For the text-containing cell, return its midpoint in [X, Y] coordinate format. 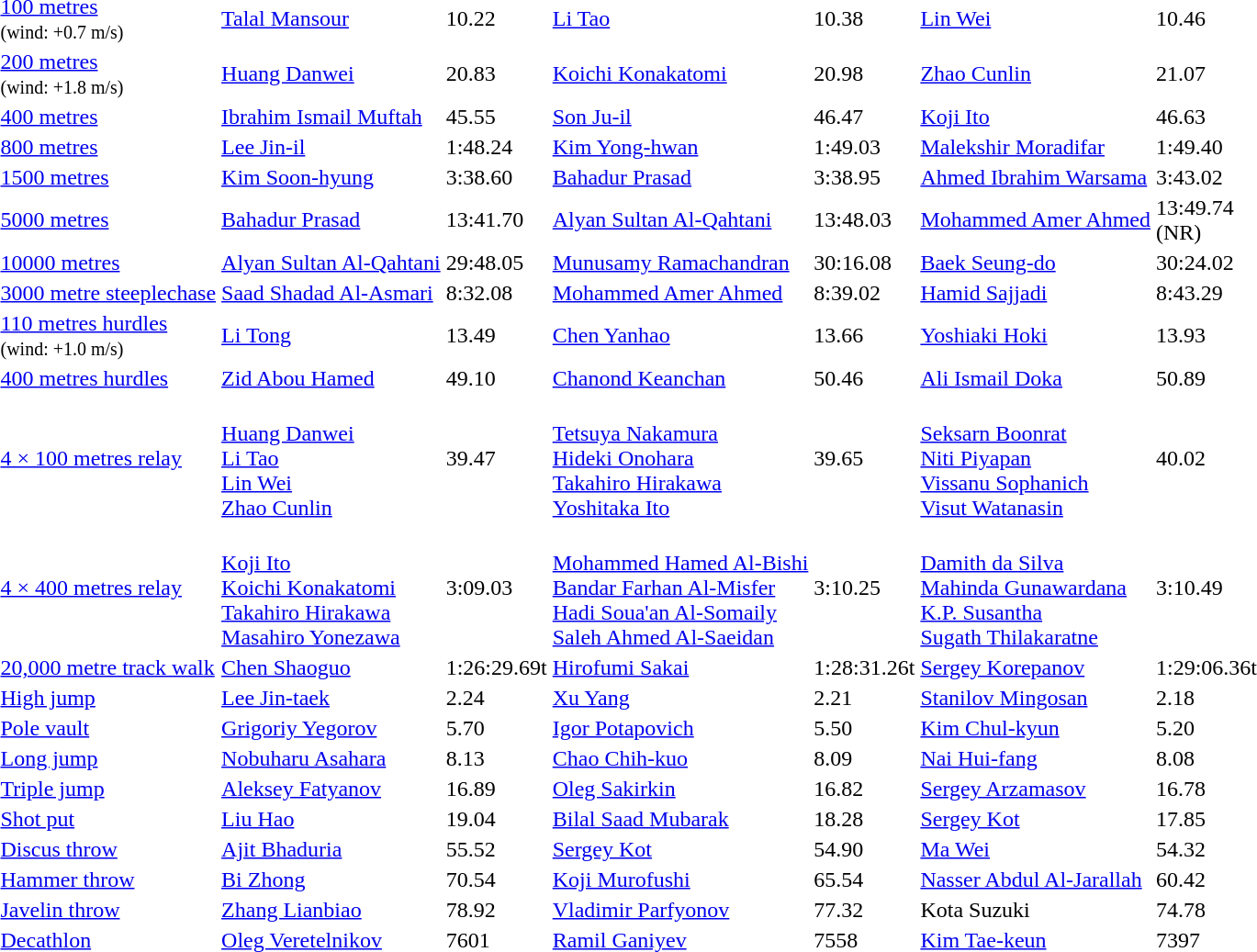
Nai Hui-fang [1036, 758]
Tetsuya NakamuraHideki OnoharaTakahiro HirakawaYoshitaka Ito [680, 458]
Sergey Korepanov [1036, 667]
20.83 [496, 73]
Grigoriy Yegorov [331, 728]
Liu Hao [331, 819]
5.70 [496, 728]
1:26:29.69t [496, 667]
Chen Yanhao [680, 336]
8.13 [496, 758]
Koichi Konakatomi [680, 73]
50.46 [865, 378]
2.24 [496, 698]
1:49.03 [865, 147]
Chen Shaoguo [331, 667]
Damith da SilvaMahinda GunawardanaK.P. SusanthaSugath Thilakaratne [1036, 588]
1:48.24 [496, 147]
8:32.08 [496, 293]
77.32 [865, 910]
Kota Suzuki [1036, 910]
Baek Seung-do [1036, 263]
Vladimir Parfyonov [680, 910]
Huang Danwei [331, 73]
Ajit Bhaduria [331, 849]
Chanond Keanchan [680, 378]
16.82 [865, 789]
8:39.02 [865, 293]
Hamid Sajjadi [1036, 293]
49.10 [496, 378]
65.54 [865, 879]
45.55 [496, 117]
39.65 [865, 458]
3:09.03 [496, 588]
18.28 [865, 819]
13:41.70 [496, 220]
Kim Soon-hyung [331, 177]
Sergey Arzamasov [1036, 789]
Seksarn BoonratNiti PiyapanVissanu SophanichVisut Watanasin [1036, 458]
3:38.95 [865, 177]
Ahmed Ibrahim Warsama [1036, 177]
54.90 [865, 849]
Koji Murofushi [680, 879]
55.52 [496, 849]
16.89 [496, 789]
29:48.05 [496, 263]
Aleksey Fatyanov [331, 789]
Son Ju-il [680, 117]
Chao Chih-kuo [680, 758]
3:10.25 [865, 588]
Kim Chul-kyun [1036, 728]
Nasser Abdul Al-Jarallah [1036, 879]
Lee Jin-taek [331, 698]
30:16.08 [865, 263]
Mohammed Hamed Al-BishiBandar Farhan Al-MisferHadi Soua'an Al-SomailySaleh Ahmed Al-Saeidan [680, 588]
78.92 [496, 910]
Saad Shadad Al-Asmari [331, 293]
Xu Yang [680, 698]
13:48.03 [865, 220]
3:38.60 [496, 177]
Stanilov Mingosan [1036, 698]
Ma Wei [1036, 849]
Oleg Sakirkin [680, 789]
Li Tong [331, 336]
Bilal Saad Mubarak [680, 819]
Hirofumi Sakai [680, 667]
Huang DanweiLi TaoLin WeiZhao Cunlin [331, 458]
Kim Yong-hwan [680, 147]
1:28:31.26t [865, 667]
Ali Ismail Doka [1036, 378]
70.54 [496, 879]
Ibrahim Ismail Muftah [331, 117]
39.47 [496, 458]
Igor Potapovich [680, 728]
20.98 [865, 73]
Lee Jin-il [331, 147]
Koji ItoKoichi KonakatomiTakahiro HirakawaMasahiro Yonezawa [331, 588]
Bi Zhong [331, 879]
Munusamy Ramachandran [680, 263]
Zhao Cunlin [1036, 73]
13.66 [865, 336]
46.47 [865, 117]
5.50 [865, 728]
Nobuharu Asahara [331, 758]
Koji Ito [1036, 117]
13.49 [496, 336]
19.04 [496, 819]
8.09 [865, 758]
Zid Abou Hamed [331, 378]
2.21 [865, 698]
Zhang Lianbiao [331, 910]
Malekshir Moradifar [1036, 147]
Yoshiaki Hoki [1036, 336]
